From the cell containing the given text, extract its center point as [x, y] coordinate. 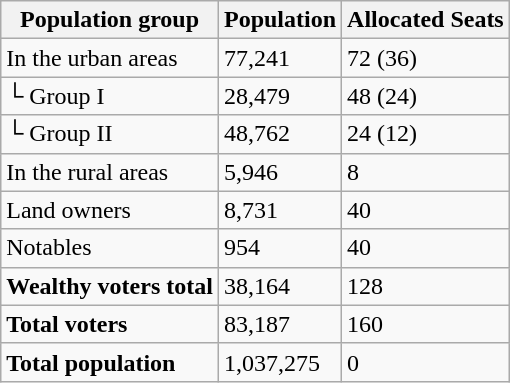
└ Group I [110, 96]
954 [280, 248]
In the urban areas [110, 58]
Land owners [110, 210]
28,479 [280, 96]
8,731 [280, 210]
77,241 [280, 58]
1,037,275 [280, 362]
Total population [110, 362]
Population [280, 20]
83,187 [280, 324]
24 (12) [426, 134]
Wealthy voters total [110, 286]
48,762 [280, 134]
48 (24) [426, 96]
38,164 [280, 286]
└ Group II [110, 134]
5,946 [280, 172]
128 [426, 286]
Notables [110, 248]
In the rural areas [110, 172]
0 [426, 362]
72 (36) [426, 58]
Total voters [110, 324]
160 [426, 324]
Population group [110, 20]
Allocated Seats [426, 20]
8 [426, 172]
